Scan for the cell matching the given text and deliver its (x, y) coordinate at center. 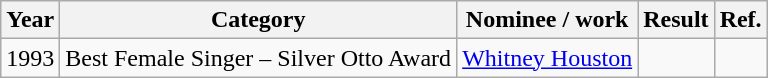
Category (258, 20)
Whitney Houston (548, 58)
Result (676, 20)
Ref. (740, 20)
Year (30, 20)
1993 (30, 58)
Best Female Singer – Silver Otto Award (258, 58)
Nominee / work (548, 20)
